From the cell containing the given text, extract its center point as (X, Y) coordinate. 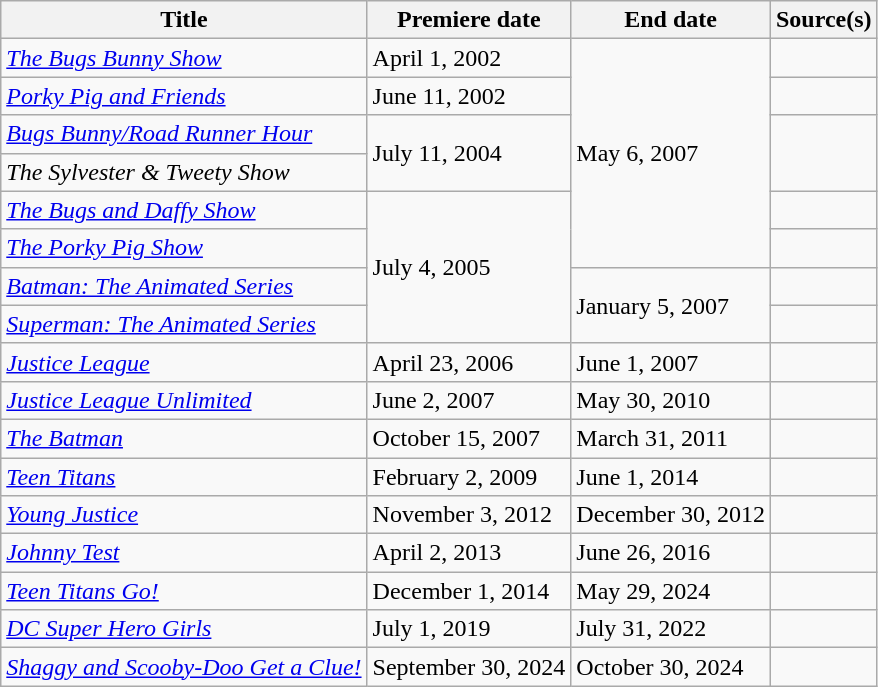
April 2, 2013 (469, 553)
July 4, 2005 (469, 267)
Title (184, 20)
April 1, 2002 (469, 58)
Teen Titans (184, 477)
October 30, 2024 (671, 667)
Premiere date (469, 20)
May 6, 2007 (671, 153)
April 23, 2006 (469, 362)
July 31, 2022 (671, 629)
June 11, 2002 (469, 96)
December 30, 2012 (671, 515)
DC Super Hero Girls (184, 629)
January 5, 2007 (671, 305)
The Sylvester & Tweety Show (184, 172)
The Bugs Bunny Show (184, 58)
End date (671, 20)
Johnny Test (184, 553)
May 30, 2010 (671, 400)
Superman: The Animated Series (184, 324)
The Porky Pig Show (184, 248)
Teen Titans Go! (184, 591)
Justice League Unlimited (184, 400)
September 30, 2024 (469, 667)
March 31, 2011 (671, 438)
The Bugs and Daffy Show (184, 210)
June 2, 2007 (469, 400)
December 1, 2014 (469, 591)
June 1, 2007 (671, 362)
November 3, 2012 (469, 515)
Porky Pig and Friends (184, 96)
The Batman (184, 438)
Source(s) (824, 20)
June 26, 2016 (671, 553)
July 11, 2004 (469, 153)
Bugs Bunny/Road Runner Hour (184, 134)
October 15, 2007 (469, 438)
Justice League (184, 362)
Young Justice (184, 515)
Shaggy and Scooby-Doo Get a Clue! (184, 667)
May 29, 2024 (671, 591)
Batman: The Animated Series (184, 286)
February 2, 2009 (469, 477)
June 1, 2014 (671, 477)
July 1, 2019 (469, 629)
